Capture the cell that displays the provided text and extract its [x, y] central coordinate. 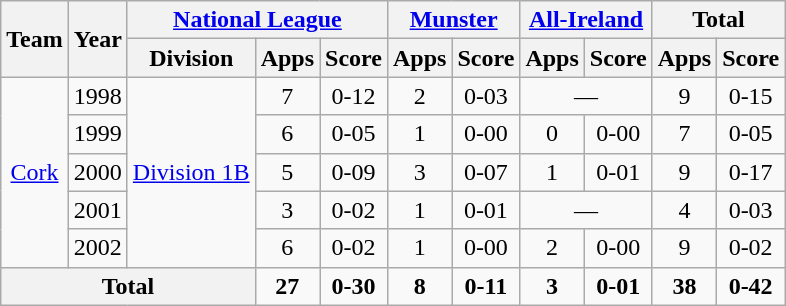
38 [684, 286]
Cork [35, 172]
27 [287, 286]
2001 [98, 210]
0-07 [486, 172]
1999 [98, 134]
Team [35, 39]
0-12 [354, 96]
5 [287, 172]
4 [684, 210]
2000 [98, 172]
2002 [98, 248]
8 [419, 286]
0-11 [486, 286]
0-42 [751, 286]
National League [257, 20]
0-15 [751, 96]
Munster [453, 20]
0-30 [354, 286]
All-Ireland [586, 20]
Division [191, 58]
1998 [98, 96]
0-09 [354, 172]
0-17 [751, 172]
Division 1B [191, 172]
0 [552, 134]
Year [98, 39]
